Extract the [X, Y] coordinate from the center of the cell holding the provided text.  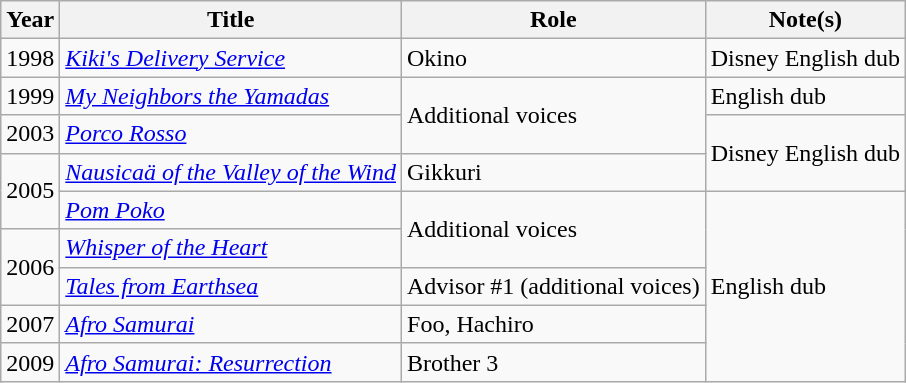
Nausicaä of the Valley of the Wind [231, 172]
2009 [30, 362]
Foo, Hachiro [554, 324]
2005 [30, 191]
Year [30, 20]
Title [231, 20]
Porco Rosso [231, 134]
Tales from Earthsea [231, 286]
Role [554, 20]
2003 [30, 134]
Afro Samurai [231, 324]
Brother 3 [554, 362]
Whisper of the Heart [231, 248]
Note(s) [805, 20]
2007 [30, 324]
Pom Poko [231, 210]
1998 [30, 58]
Gikkuri [554, 172]
2006 [30, 267]
Kiki's Delivery Service [231, 58]
1999 [30, 96]
Afro Samurai: Resurrection [231, 362]
Okino [554, 58]
Advisor #1 (additional voices) [554, 286]
My Neighbors the Yamadas [231, 96]
